Return the (X, Y) coordinate for the center point of the cell that contains the specified text.  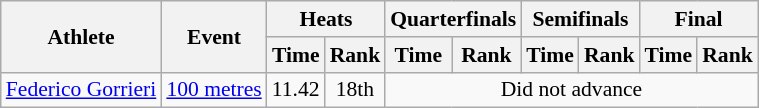
Did not advance (572, 90)
Quarterfinals (453, 19)
11.42 (296, 90)
18th (356, 90)
Semifinals (580, 19)
Federico Gorrieri (82, 90)
Final (698, 19)
Event (214, 36)
100 metres (214, 90)
Athlete (82, 36)
Heats (326, 19)
